Capture the cell that displays the provided text and extract its [X, Y] central coordinate. 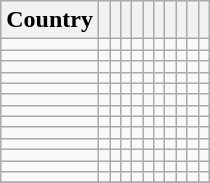
Country [50, 20]
